Detect which cell encompasses the target text, then output its [x, y] center coordinate. 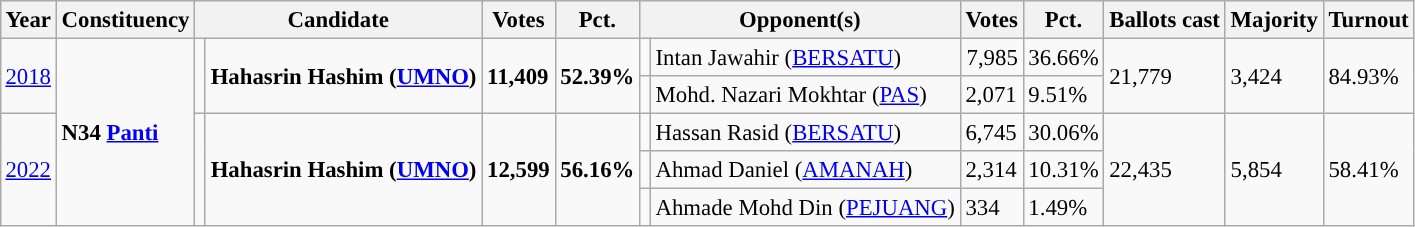
Ahmad Daniel (AMANAH) [805, 170]
52.39% [598, 76]
58.41% [1368, 170]
10.31% [1064, 170]
36.66% [1064, 57]
Majority [1274, 20]
Candidate [338, 20]
2,314 [992, 170]
Ahmade Mohd Din (PEJUANG) [805, 208]
2022 [28, 170]
1.49% [1064, 208]
2,071 [992, 95]
Ballots cast [1164, 20]
6,745 [992, 133]
2018 [28, 76]
30.06% [1064, 133]
Constituency [125, 20]
21,779 [1164, 76]
22,435 [1164, 170]
Hassan Rasid (BERSATU) [805, 133]
N34 Panti [125, 132]
11,409 [518, 76]
12,599 [518, 170]
84.93% [1368, 76]
3,424 [1274, 76]
9.51% [1064, 95]
334 [992, 208]
Turnout [1368, 20]
Opponent(s) [800, 20]
Mohd. Nazari Mokhtar (PAS) [805, 95]
5,854 [1274, 170]
Intan Jawahir (BERSATU) [805, 57]
Year [28, 20]
7,985 [992, 57]
56.16% [598, 170]
